Determine the [x, y] coordinate at the center of the cell enclosing the given text.  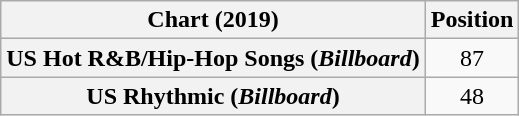
Chart (2019) [213, 20]
Position [472, 20]
US Rhythmic (Billboard) [213, 96]
US Hot R&B/Hip-Hop Songs (Billboard) [213, 58]
48 [472, 96]
87 [472, 58]
